Provide the [x, y] coordinate of the cell's center where the given text is located.  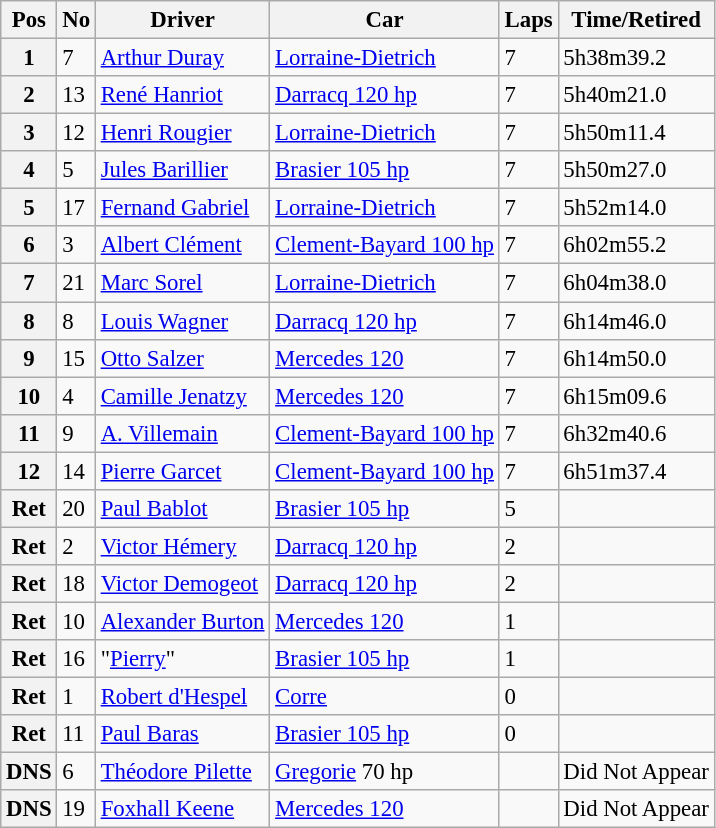
16 [76, 659]
Alexander Burton [182, 621]
René Hanriot [182, 95]
Camille Jenatzy [182, 396]
Marc Sorel [182, 283]
Car [385, 20]
Otto Salzer [182, 358]
"Pierry" [182, 659]
Henri Rougier [182, 133]
15 [76, 358]
5h52m14.0 [636, 208]
20 [76, 509]
6h51m37.4 [636, 471]
Foxhall Keene [182, 809]
Laps [528, 20]
Pierre Garcet [182, 471]
21 [76, 283]
5h50m27.0 [636, 170]
Corre [385, 697]
6h02m55.2 [636, 245]
Pos [29, 20]
Gregorie 70 hp [385, 772]
Robert d'Hespel [182, 697]
Paul Baras [182, 734]
17 [76, 208]
Victor Hémery [182, 546]
Théodore Pilette [182, 772]
6h04m38.0 [636, 283]
Jules Barillier [182, 170]
Driver [182, 20]
18 [76, 584]
6h14m50.0 [636, 358]
Victor Demogeot [182, 584]
A. Villemain [182, 433]
No [76, 20]
Fernand Gabriel [182, 208]
5h40m21.0 [636, 95]
6h14m46.0 [636, 321]
19 [76, 809]
Time/Retired [636, 20]
Louis Wagner [182, 321]
5h38m39.2 [636, 58]
13 [76, 95]
14 [76, 471]
Arthur Duray [182, 58]
Paul Bablot [182, 509]
5h50m11.4 [636, 133]
Albert Clément [182, 245]
6h15m09.6 [636, 396]
6h32m40.6 [636, 433]
